Capture the cell that displays the provided text and extract its [x, y] central coordinate. 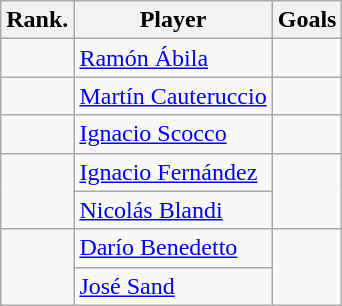
Goals [307, 20]
José Sand [173, 286]
Player [173, 20]
Darío Benedetto [173, 248]
Ignacio Fernández [173, 172]
Ramón Ábila [173, 58]
Martín Cauteruccio [173, 96]
Nicolás Blandi [173, 210]
Ignacio Scocco [173, 134]
Rank. [38, 20]
